Detect which cell encompasses the target text, then output its [X, Y] center coordinate. 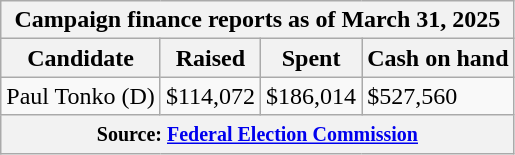
Paul Tonko (D) [81, 96]
Spent [312, 58]
Source: Federal Election Commission [258, 134]
Candidate [81, 58]
Campaign finance reports as of March 31, 2025 [258, 20]
$114,072 [210, 96]
$186,014 [312, 96]
Raised [210, 58]
$527,560 [438, 96]
Cash on hand [438, 58]
